Output the [x, y] coordinate of the center of the cell containing the given text.  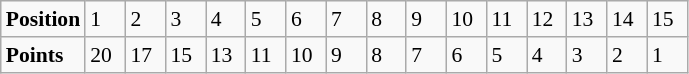
Points [43, 55]
17 [145, 55]
20 [105, 55]
12 [547, 19]
Position [43, 19]
14 [627, 19]
